Determine the (x, y) coordinate at the center of the cell enclosing the given text.  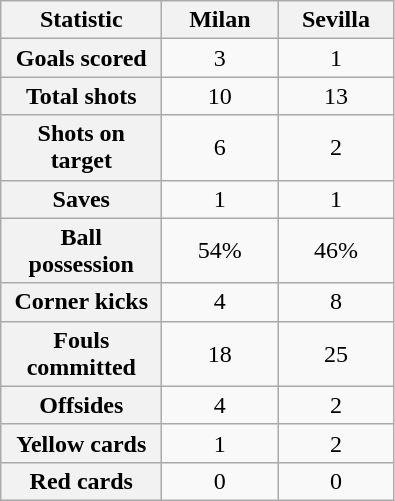
Goals scored (82, 58)
18 (220, 354)
46% (336, 250)
Milan (220, 20)
Saves (82, 199)
6 (220, 148)
3 (220, 58)
Red cards (82, 481)
Offsides (82, 405)
Sevilla (336, 20)
10 (220, 96)
8 (336, 302)
Shots on target (82, 148)
13 (336, 96)
Statistic (82, 20)
Ball possession (82, 250)
Corner kicks (82, 302)
Yellow cards (82, 443)
25 (336, 354)
54% (220, 250)
Fouls committed (82, 354)
Total shots (82, 96)
